From the cell containing the given text, extract its center point as (X, Y) coordinate. 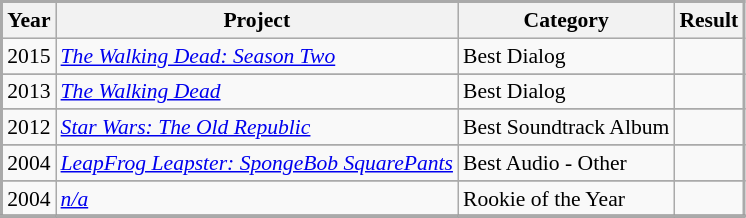
LeapFrog Leapster: SpongeBob SquarePants (257, 163)
n/a (257, 199)
2012 (29, 128)
Star Wars: The Old Republic (257, 128)
2015 (29, 56)
Rookie of the Year (566, 199)
Year (29, 20)
Best Audio - Other (566, 163)
Project (257, 20)
The Walking Dead: Season Two (257, 56)
Result (709, 20)
The Walking Dead (257, 92)
Category (566, 20)
Best Soundtrack Album (566, 128)
2013 (29, 92)
